Output the (x, y) coordinate of the center of the cell containing the given text.  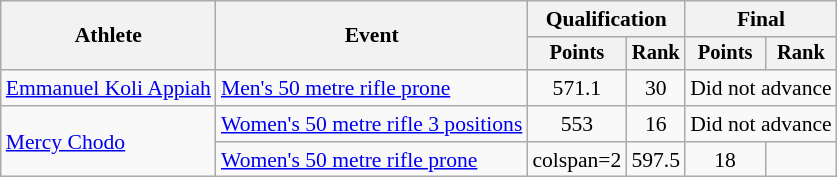
571.1 (576, 88)
Mercy Chodo (108, 142)
Men's 50 metre rifle prone (372, 88)
Final (761, 19)
Women's 50 metre rifle 3 positions (372, 124)
Qualification (606, 19)
Emmanuel Koli Appiah (108, 88)
30 (656, 88)
Athlete (108, 36)
16 (656, 124)
553 (576, 124)
Event (372, 36)
